Scan for the cell matching the given text and deliver its [X, Y] coordinate at center. 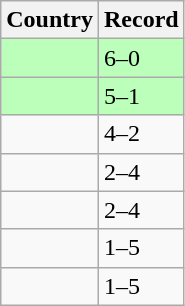
Country [50, 20]
4–2 [141, 134]
6–0 [141, 58]
5–1 [141, 96]
Record [141, 20]
